Determine the (X, Y) coordinate at the center of the cell enclosing the given text.  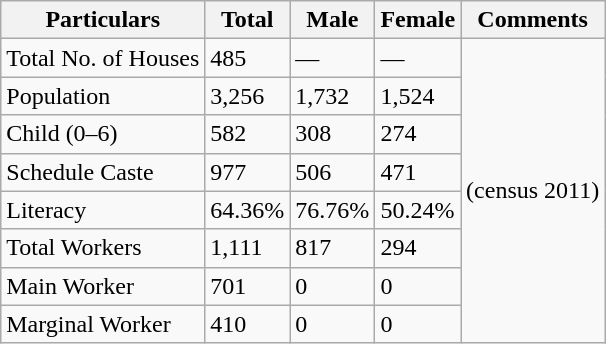
Comments (533, 20)
76.76% (332, 210)
701 (248, 286)
Particulars (103, 20)
3,256 (248, 96)
50.24% (418, 210)
Total (248, 20)
506 (332, 172)
Total No. of Houses (103, 58)
485 (248, 58)
308 (332, 134)
Child (0–6) (103, 134)
Marginal Worker (103, 324)
977 (248, 172)
Female (418, 20)
Population (103, 96)
1,111 (248, 248)
Schedule Caste (103, 172)
1,524 (418, 96)
Literacy (103, 210)
64.36% (248, 210)
Main Worker (103, 286)
410 (248, 324)
582 (248, 134)
(census 2011) (533, 191)
Total Workers (103, 248)
294 (418, 248)
Male (332, 20)
817 (332, 248)
274 (418, 134)
1,732 (332, 96)
471 (418, 172)
